Return [x, y] of the center of cell containing provided text 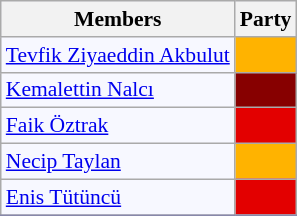
Faik Öztrak [118, 126]
Kemalettin Nalcı [118, 90]
Members [118, 19]
Party [266, 19]
Tevfik Ziyaeddin Akbulut [118, 55]
Necip Taylan [118, 162]
Enis Tütüncü [118, 197]
